Pinpoint the cell where the given text exists, returning its (X, Y) midpoint coordinate. 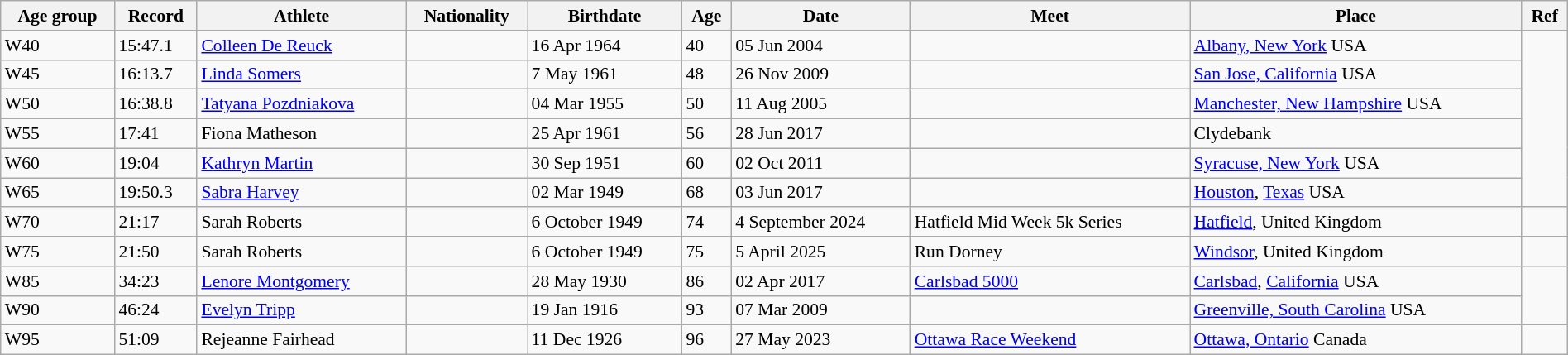
16 Apr 1964 (605, 46)
Record (155, 16)
Age group (58, 16)
Hatfield Mid Week 5k Series (1050, 223)
Nationality (466, 16)
Rejeanne Fairhead (301, 340)
04 Mar 1955 (605, 104)
51:09 (155, 340)
56 (707, 134)
17:41 (155, 134)
05 Jun 2004 (820, 46)
7 May 1961 (605, 74)
Albany, New York USA (1356, 46)
19 Jan 1916 (605, 310)
15:47.1 (155, 46)
Date (820, 16)
W60 (58, 163)
96 (707, 340)
68 (707, 193)
W50 (58, 104)
Carlsbad 5000 (1050, 281)
Houston, Texas USA (1356, 193)
25 Apr 1961 (605, 134)
28 Jun 2017 (820, 134)
W90 (58, 310)
Run Dorney (1050, 252)
34:23 (155, 281)
03 Jun 2017 (820, 193)
75 (707, 252)
21:50 (155, 252)
74 (707, 223)
30 Sep 1951 (605, 163)
Ref (1545, 16)
Linda Somers (301, 74)
21:17 (155, 223)
W75 (58, 252)
4 September 2024 (820, 223)
11 Aug 2005 (820, 104)
5 April 2025 (820, 252)
11 Dec 1926 (605, 340)
W70 (58, 223)
07 Mar 2009 (820, 310)
Sabra Harvey (301, 193)
19:04 (155, 163)
Colleen De Reuck (301, 46)
Hatfield, United Kingdom (1356, 223)
Tatyana Pozdniakova (301, 104)
Kathryn Martin (301, 163)
Meet (1050, 16)
86 (707, 281)
93 (707, 310)
02 Apr 2017 (820, 281)
W85 (58, 281)
50 (707, 104)
Athlete (301, 16)
Manchester, New Hampshire USA (1356, 104)
Age (707, 16)
28 May 1930 (605, 281)
W40 (58, 46)
Carlsbad, California USA (1356, 281)
Ottawa Race Weekend (1050, 340)
19:50.3 (155, 193)
Evelyn Tripp (301, 310)
40 (707, 46)
W45 (58, 74)
27 May 2023 (820, 340)
W65 (58, 193)
Place (1356, 16)
16:38.8 (155, 104)
Clydebank (1356, 134)
Syracuse, New York USA (1356, 163)
Windsor, United Kingdom (1356, 252)
48 (707, 74)
02 Mar 1949 (605, 193)
W95 (58, 340)
46:24 (155, 310)
Fiona Matheson (301, 134)
60 (707, 163)
Birthdate (605, 16)
Lenore Montgomery (301, 281)
Greenville, South Carolina USA (1356, 310)
16:13.7 (155, 74)
02 Oct 2011 (820, 163)
W55 (58, 134)
San Jose, California USA (1356, 74)
26 Nov 2009 (820, 74)
Ottawa, Ontario Canada (1356, 340)
